Extract the [X, Y] coordinate from the center of the cell holding the provided text.  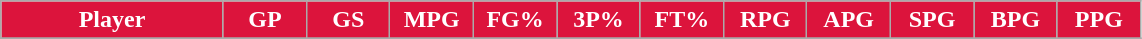
Player [112, 20]
FG% [514, 20]
SPG [932, 20]
MPG [432, 20]
PPG [1098, 20]
3P% [598, 20]
APG [848, 20]
BPG [1016, 20]
GP [264, 20]
FT% [682, 20]
RPG [766, 20]
GS [348, 20]
